From the cell containing the given text, extract its center point as [x, y] coordinate. 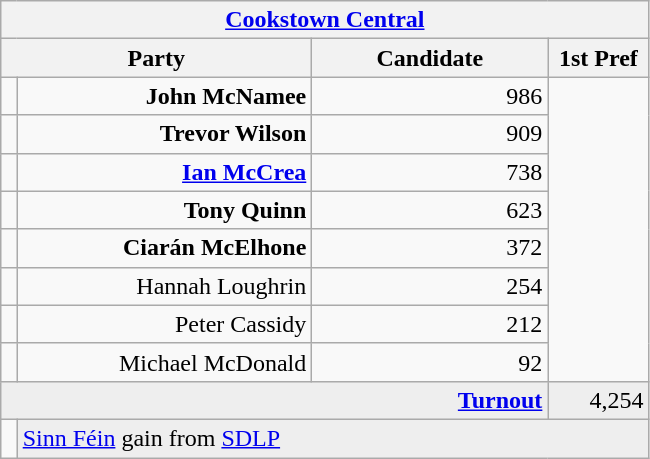
Michael McDonald [164, 362]
Party [156, 58]
Peter Cassidy [164, 324]
Turnout [274, 400]
Sinn Féin gain from SDLP [333, 438]
1st Pref [598, 58]
986 [430, 96]
Trevor Wilson [164, 134]
738 [430, 172]
909 [430, 134]
Candidate [430, 58]
92 [430, 362]
Cookstown Central [325, 20]
623 [430, 210]
Ian McCrea [164, 172]
212 [430, 324]
Ciarán McElhone [164, 248]
372 [430, 248]
John McNamee [164, 96]
254 [430, 286]
4,254 [598, 400]
Hannah Loughrin [164, 286]
Tony Quinn [164, 210]
